Detect which cell encompasses the target text, then output its [x, y] center coordinate. 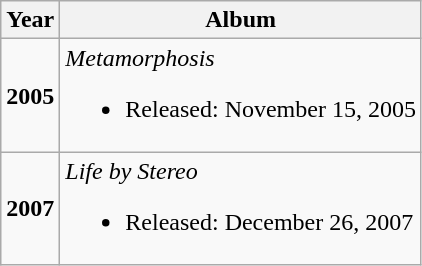
Year [30, 20]
2007 [30, 208]
2005 [30, 96]
Life by StereoReleased: December 26, 2007 [241, 208]
MetamorphosisReleased: November 15, 2005 [241, 96]
Album [241, 20]
